Locate the cell with the specified text and output its (x, y) center coordinate. 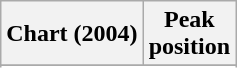
Peakposition (189, 34)
Chart (2004) (72, 34)
